Determine the [x, y] coordinate at the center of the cell enclosing the given text.  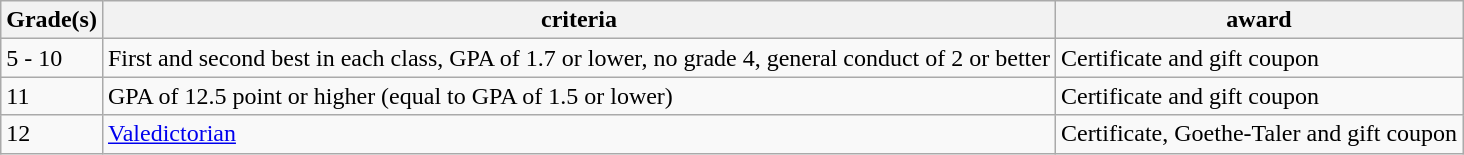
award [1258, 20]
12 [52, 134]
Certificate, Goethe-Taler and gift coupon [1258, 134]
criteria [578, 20]
First and second best in each class, GPA of 1.7 or lower, no grade 4, general conduct of 2 or better [578, 58]
5 - 10 [52, 58]
Valedictorian [578, 134]
GPA of 12.5 point or higher (equal to GPA of 1.5 or lower) [578, 96]
Grade(s) [52, 20]
11 [52, 96]
